Scan for the cell matching the given text and deliver its (x, y) coordinate at center. 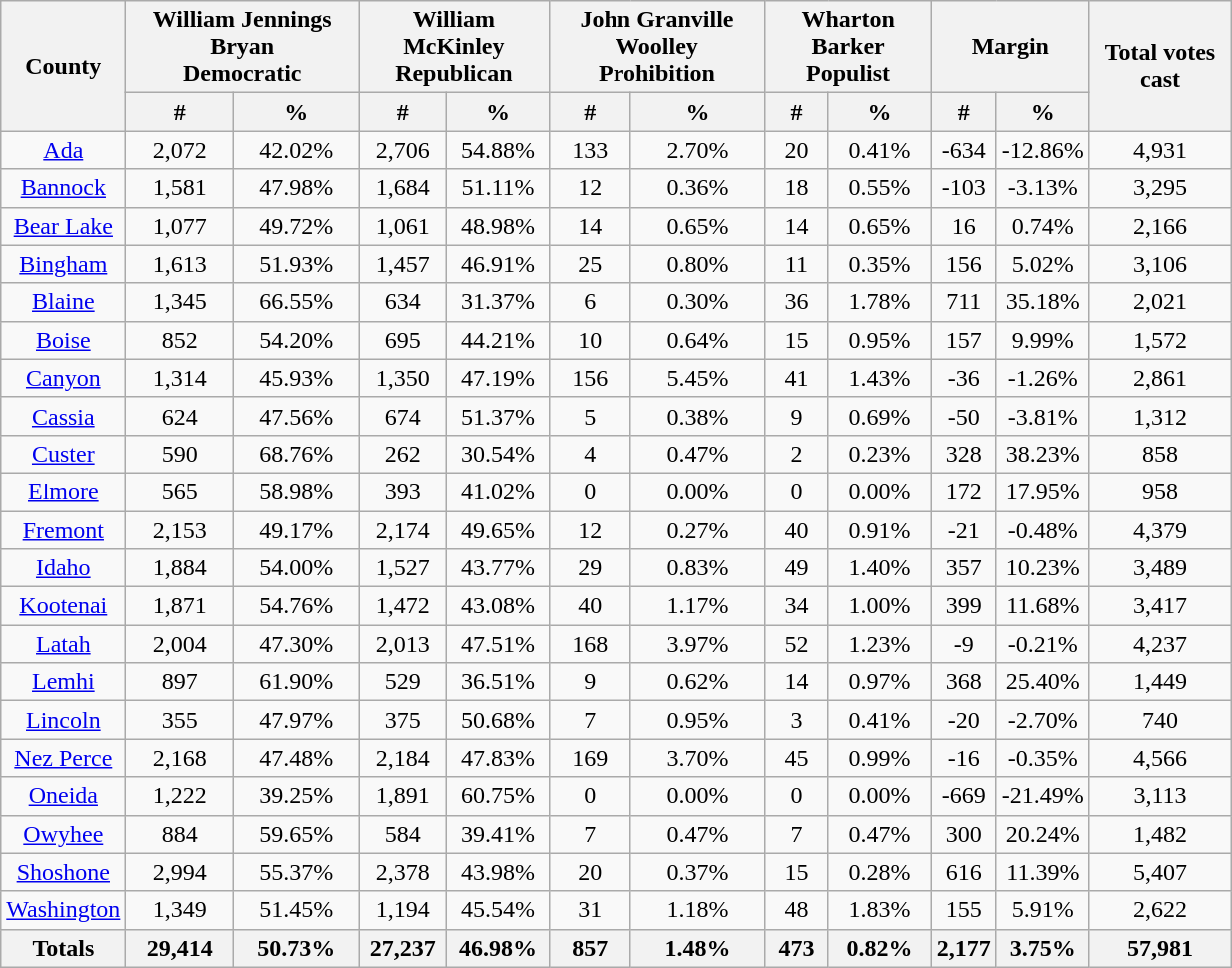
473 (797, 948)
1.18% (697, 910)
1,457 (403, 264)
10 (590, 340)
47.83% (498, 758)
5.02% (1043, 264)
1.43% (879, 378)
49 (797, 568)
55.37% (296, 872)
1.78% (879, 302)
157 (963, 340)
27,237 (403, 948)
262 (403, 454)
695 (403, 340)
355 (180, 720)
3.97% (697, 644)
47.30% (296, 644)
0.97% (879, 682)
-669 (963, 796)
-3.13% (1043, 188)
1,194 (403, 910)
2,184 (403, 758)
133 (590, 150)
Lemhi (64, 682)
0.82% (879, 948)
0.35% (879, 264)
674 (403, 416)
0.62% (697, 682)
0.27% (697, 530)
Shoshone (64, 872)
45.93% (296, 378)
60.75% (498, 796)
49.72% (296, 226)
Nez Perce (64, 758)
1,871 (180, 606)
Fremont (64, 530)
57,981 (1159, 948)
3,295 (1159, 188)
59.65% (296, 834)
-103 (963, 188)
25.40% (1043, 682)
1,472 (403, 606)
0.91% (879, 530)
0.55% (879, 188)
2,622 (1159, 910)
2,168 (180, 758)
2,072 (180, 150)
Custer (64, 454)
300 (963, 834)
45.54% (498, 910)
1,572 (1159, 340)
584 (403, 834)
31 (590, 910)
2,021 (1159, 302)
1,077 (180, 226)
1,527 (403, 568)
0.30% (697, 302)
2,004 (180, 644)
0.80% (697, 264)
Total votes cast (1159, 66)
958 (1159, 491)
-2.70% (1043, 720)
711 (963, 302)
-21 (963, 530)
1.17% (697, 606)
30.54% (498, 454)
Boise (64, 340)
51.45% (296, 910)
-12.86% (1043, 150)
1.23% (879, 644)
-0.35% (1043, 758)
1,222 (180, 796)
884 (180, 834)
3,417 (1159, 606)
51.11% (498, 188)
43.77% (498, 568)
Latah (64, 644)
1,482 (1159, 834)
1.00% (879, 606)
Lincoln (64, 720)
1,061 (403, 226)
0.69% (879, 416)
51.37% (498, 416)
624 (180, 416)
1,891 (403, 796)
50.73% (296, 948)
51.93% (296, 264)
10.23% (1043, 568)
375 (403, 720)
Bannock (64, 188)
2,378 (403, 872)
4,566 (1159, 758)
36.51% (498, 682)
46.91% (498, 264)
2,861 (1159, 378)
858 (1159, 454)
58.98% (296, 491)
1,581 (180, 188)
18 (797, 188)
2,706 (403, 150)
41.02% (498, 491)
49.17% (296, 530)
529 (403, 682)
3,106 (1159, 264)
0.38% (697, 416)
17.95% (1043, 491)
857 (590, 948)
11.68% (1043, 606)
William Jennings BryanDemocratic (242, 47)
0.99% (879, 758)
34 (797, 606)
-1.26% (1043, 378)
43.98% (498, 872)
Wharton BarkerPopulist (848, 47)
5.45% (697, 378)
4 (590, 454)
1,884 (180, 568)
168 (590, 644)
1,449 (1159, 682)
0.83% (697, 568)
41 (797, 378)
3.70% (697, 758)
-9 (963, 644)
4,931 (1159, 150)
357 (963, 568)
39.41% (498, 834)
5,407 (1159, 872)
66.55% (296, 302)
50.68% (498, 720)
47.48% (296, 758)
43.08% (498, 606)
54.00% (296, 568)
393 (403, 491)
William McKinleyRepublican (454, 47)
Owyhee (64, 834)
-0.48% (1043, 530)
0.37% (697, 872)
Oneida (64, 796)
5 (590, 416)
39.25% (296, 796)
0.74% (1043, 226)
2,013 (403, 644)
-20 (963, 720)
Elmore (64, 491)
County (64, 66)
1,350 (403, 378)
-0.21% (1043, 644)
616 (963, 872)
20.24% (1043, 834)
2,174 (403, 530)
Totals (64, 948)
-16 (963, 758)
Bingham (64, 264)
590 (180, 454)
Washington (64, 910)
2,153 (180, 530)
Bear Lake (64, 226)
9.99% (1043, 340)
-3.81% (1043, 416)
44.21% (498, 340)
2,994 (180, 872)
Canyon (64, 378)
565 (180, 491)
47.19% (498, 378)
3.75% (1043, 948)
John Granville WoolleyProhibition (657, 47)
2,166 (1159, 226)
31.37% (498, 302)
-21.49% (1043, 796)
35.18% (1043, 302)
1.83% (879, 910)
Cassia (64, 416)
54.20% (296, 340)
3,113 (1159, 796)
897 (180, 682)
11.39% (1043, 872)
852 (180, 340)
0.36% (697, 188)
0.64% (697, 340)
Ada (64, 150)
1,345 (180, 302)
-50 (963, 416)
16 (963, 226)
1,684 (403, 188)
172 (963, 491)
1,613 (180, 264)
-36 (963, 378)
Idaho (64, 568)
368 (963, 682)
1,349 (180, 910)
54.88% (498, 150)
48 (797, 910)
169 (590, 758)
49.65% (498, 530)
Blaine (64, 302)
47.51% (498, 644)
Margin (1010, 47)
61.90% (296, 682)
2.70% (697, 150)
3 (797, 720)
47.98% (296, 188)
52 (797, 644)
1,312 (1159, 416)
-634 (963, 150)
4,379 (1159, 530)
11 (797, 264)
48.98% (498, 226)
399 (963, 606)
25 (590, 264)
54.76% (296, 606)
42.02% (296, 150)
29 (590, 568)
29,414 (180, 948)
328 (963, 454)
36 (797, 302)
4,237 (1159, 644)
634 (403, 302)
1,314 (180, 378)
0.23% (879, 454)
0.28% (879, 872)
2 (797, 454)
155 (963, 910)
1.48% (697, 948)
5.91% (1043, 910)
45 (797, 758)
6 (590, 302)
38.23% (1043, 454)
47.97% (296, 720)
2,177 (963, 948)
68.76% (296, 454)
3,489 (1159, 568)
47.56% (296, 416)
1.40% (879, 568)
740 (1159, 720)
46.98% (498, 948)
Kootenai (64, 606)
